Detect which cell encompasses the target text, then output its [x, y] center coordinate. 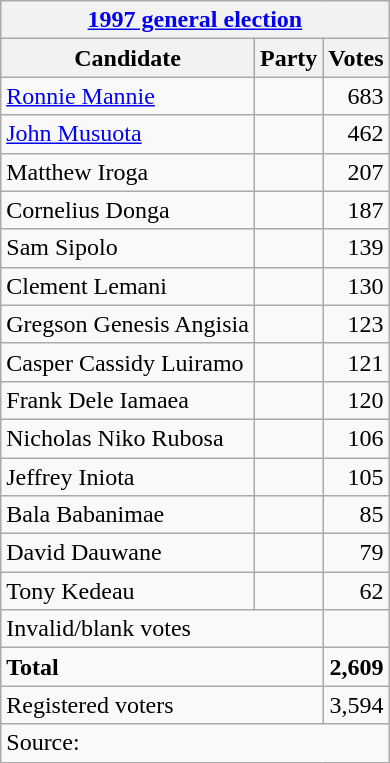
Ronnie Mannie [128, 96]
Invalid/blank votes [162, 629]
Casper Cassidy Luiramo [128, 362]
3,594 [356, 705]
Party [288, 58]
130 [356, 286]
Nicholas Niko Rubosa [128, 438]
Registered voters [162, 705]
Gregson Genesis Angisia [128, 324]
207 [356, 172]
120 [356, 400]
683 [356, 96]
Votes [356, 58]
Jeffrey Iniota [128, 477]
79 [356, 553]
139 [356, 248]
121 [356, 362]
Cornelius Donga [128, 210]
Matthew Iroga [128, 172]
Source: [195, 743]
Total [162, 667]
Clement Lemani [128, 286]
462 [356, 134]
85 [356, 515]
2,609 [356, 667]
105 [356, 477]
1997 general election [195, 20]
John Musuota [128, 134]
Sam Sipolo [128, 248]
62 [356, 591]
123 [356, 324]
187 [356, 210]
106 [356, 438]
Candidate [128, 58]
Tony Kedeau [128, 591]
Bala Babanimae [128, 515]
David Dauwane [128, 553]
Frank Dele Iamaea [128, 400]
